Search for the cell housing the specified text and yield its [x, y] center coordinate. 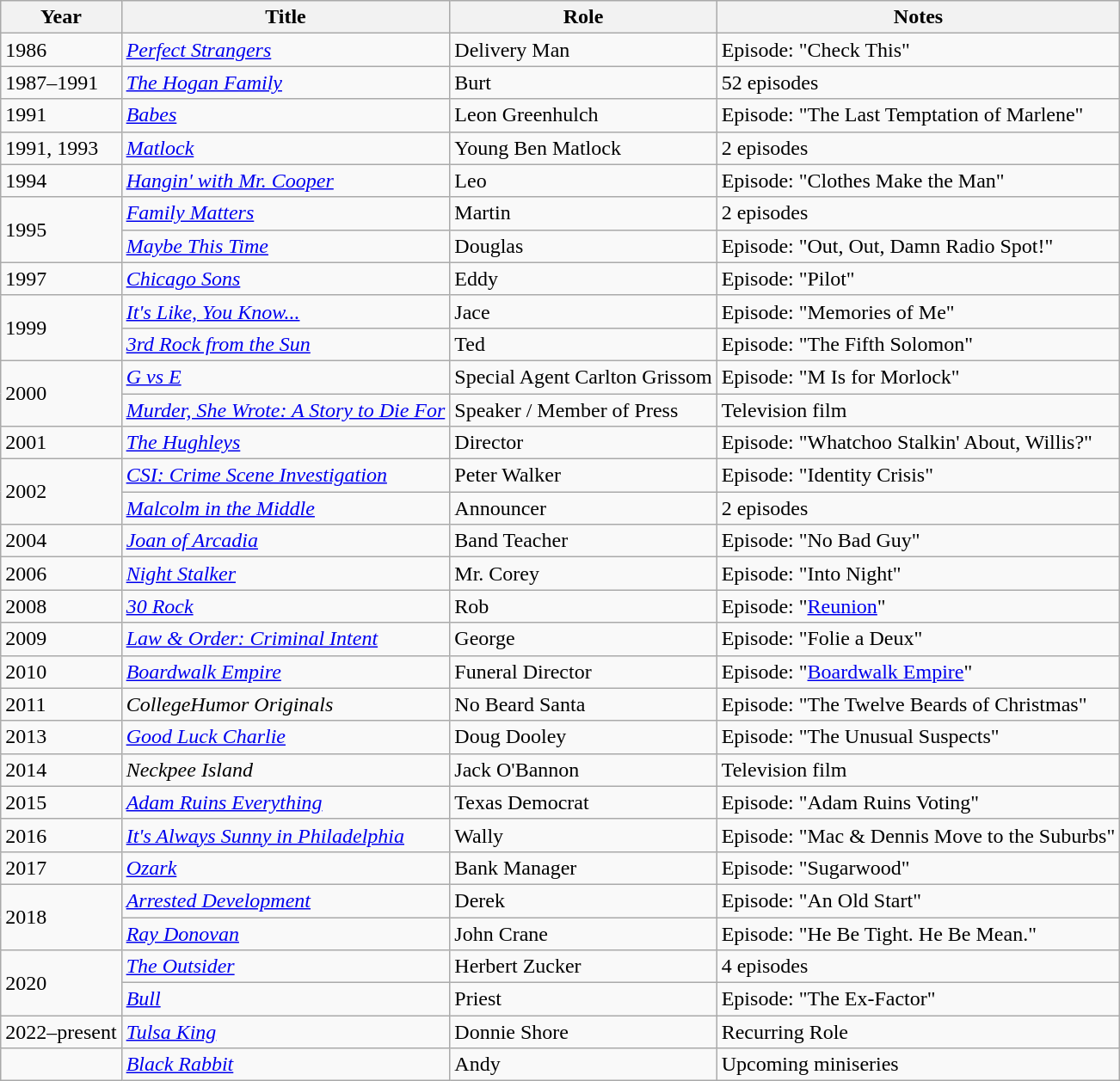
2008 [61, 606]
Wally [583, 835]
Episode: "Reunion" [919, 606]
Derek [583, 900]
Texas Democrat [583, 802]
Episode: "The Fifth Solomon" [919, 344]
Announcer [583, 508]
Ozark [286, 868]
2006 [61, 574]
Perfect Strangers [286, 50]
1987–1991 [61, 83]
Episode: "He Be Tight. He Be Mean." [919, 933]
Episode: "Identity Crisis" [919, 476]
3rd Rock from the Sun [286, 344]
Leon Greenhulch [583, 115]
Episode: "No Bad Guy" [919, 541]
2016 [61, 835]
2014 [61, 770]
Neckpee Island [286, 770]
Leo [583, 181]
Good Luck Charlie [286, 737]
No Beard Santa [583, 704]
The Hogan Family [286, 83]
Episode: "Out, Out, Damn Radio Spot!" [919, 246]
Arrested Development [286, 900]
Title [286, 17]
The Outsider [286, 967]
Episode: "Boardwalk Empire" [919, 672]
Recurring Role [919, 1032]
Night Stalker [286, 574]
2001 [61, 443]
Priest [583, 999]
52 episodes [919, 83]
Young Ben Matlock [583, 148]
Rob [583, 606]
Hangin' with Mr. Cooper [286, 181]
Director [583, 443]
1997 [61, 279]
Ted [583, 344]
1986 [61, 50]
Peter Walker [583, 476]
Maybe This Time [286, 246]
Donnie Shore [583, 1032]
Doug Dooley [583, 737]
Episode: "Mac & Dennis Move to the Suburbs" [919, 835]
Episode: "Adam Ruins Voting" [919, 802]
2013 [61, 737]
Role [583, 17]
2010 [61, 672]
Douglas [583, 246]
2004 [61, 541]
Herbert Zucker [583, 967]
Episode: "M Is for Morlock" [919, 377]
Matlock [286, 148]
Notes [919, 17]
Speaker / Member of Press [583, 410]
Episode: "Whatchoo Stalkin' About, Willis?" [919, 443]
Murder, She Wrote: A Story to Die For [286, 410]
Law & Order: Criminal Intent [286, 639]
1994 [61, 181]
Episode: "The Twelve Beards of Christmas" [919, 704]
Tulsa King [286, 1032]
2017 [61, 868]
2009 [61, 639]
1999 [61, 328]
John Crane [583, 933]
Episode: "Check This" [919, 50]
Episode: "Sugarwood" [919, 868]
Jace [583, 311]
Episode: "An Old Start" [919, 900]
2018 [61, 917]
Adam Ruins Everything [286, 802]
Upcoming miniseries [919, 1065]
2022–present [61, 1032]
2011 [61, 704]
Episode: "Into Night" [919, 574]
Ray Donovan [286, 933]
Burt [583, 83]
Episode: "Memories of Me" [919, 311]
4 episodes [919, 967]
Eddy [583, 279]
CollegeHumor Originals [286, 704]
George [583, 639]
The Hughleys [286, 443]
Babes [286, 115]
It's Always Sunny in Philadelphia [286, 835]
Chicago Sons [286, 279]
2000 [61, 393]
1991 [61, 115]
Episode: "The Ex-Factor" [919, 999]
Episode: "The Unusual Suspects" [919, 737]
CSI: Crime Scene Investigation [286, 476]
Special Agent Carlton Grissom [583, 377]
30 Rock [286, 606]
Black Rabbit [286, 1065]
2020 [61, 983]
G vs E [286, 377]
Band Teacher [583, 541]
Boardwalk Empire [286, 672]
It's Like, You Know... [286, 311]
2015 [61, 802]
Martin [583, 213]
Funeral Director [583, 672]
Joan of Arcadia [286, 541]
Mr. Corey [583, 574]
Bull [286, 999]
Family Matters [286, 213]
1991, 1993 [61, 148]
Delivery Man [583, 50]
Malcolm in the Middle [286, 508]
Andy [583, 1065]
Episode: "Clothes Make the Man" [919, 181]
Year [61, 17]
Episode: "Folie a Deux" [919, 639]
Episode: "The Last Temptation of Marlene" [919, 115]
Episode: "Pilot" [919, 279]
Bank Manager [583, 868]
1995 [61, 230]
2002 [61, 492]
Jack O'Bannon [583, 770]
